Scan for the cell matching the given text and deliver its [x, y] coordinate at center. 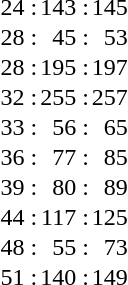
45 : [65, 37]
80 : [65, 187]
195 : [65, 67]
255 : [65, 97]
55 : [65, 247]
56 : [65, 127]
117 : [65, 217]
77 : [65, 157]
